Find where the given text appears and provide that cell's center as [X, Y] coordinate. 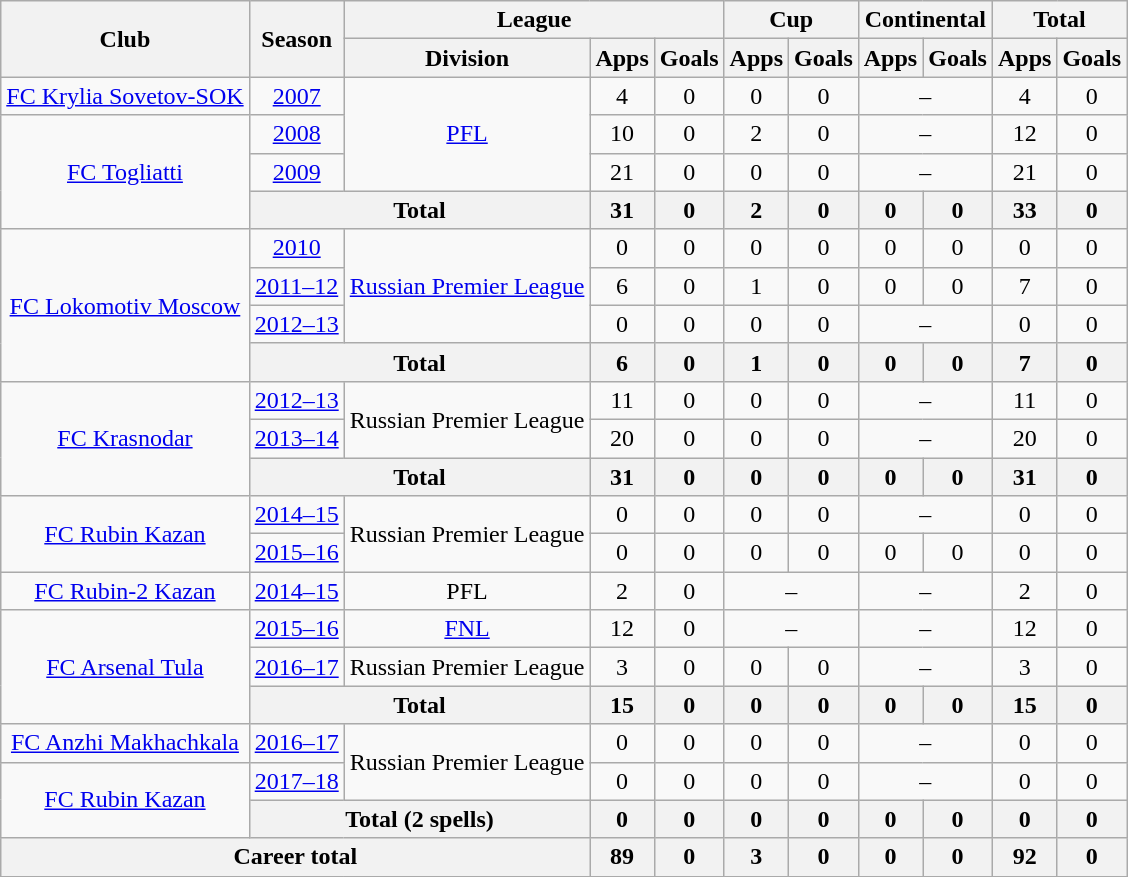
2007 [296, 96]
2017–18 [296, 781]
33 [1024, 210]
2011–12 [296, 286]
League [534, 20]
FC Krylia Sovetov-SOK [125, 96]
Continental [925, 20]
FC Krasnodar [125, 438]
Season [296, 39]
Division [467, 58]
89 [622, 857]
FC Togliatti [125, 172]
Career total [296, 857]
FC Lokomotiv Moscow [125, 305]
10 [622, 134]
Cup [791, 20]
2008 [296, 134]
FC Arsenal Tula [125, 667]
92 [1024, 857]
2010 [296, 248]
Club [125, 39]
2009 [296, 172]
2013–14 [296, 438]
Total (2 spells) [420, 819]
FNL [467, 629]
FC Anzhi Makhachkala [125, 743]
FC Rubin-2 Kazan [125, 591]
